Output the (X, Y) coordinate of the center of the cell containing the given text.  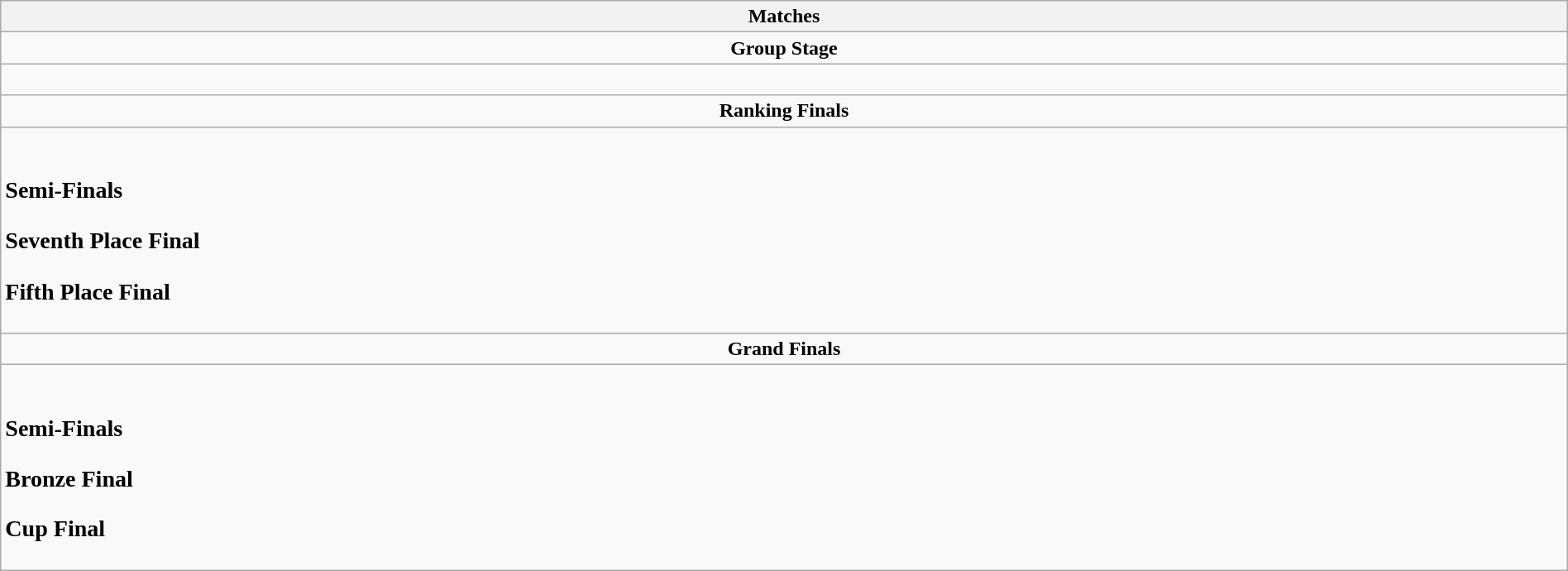
Semi-Finals Bronze FinalCup Final (784, 467)
Ranking Finals (784, 111)
Matches (784, 17)
Semi-Finals Seventh Place FinalFifth Place Final (784, 230)
Grand Finals (784, 348)
Group Stage (784, 48)
